Return (x, y) of the center of cell containing provided text 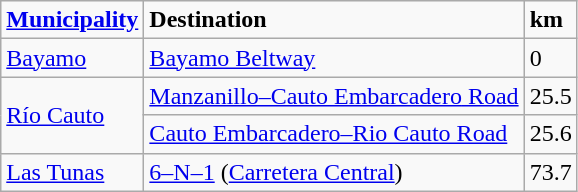
Municipality (72, 20)
6–N–1 (Carretera Central) (334, 172)
25.6 (550, 134)
Río Cauto (72, 115)
Bayamo (72, 58)
Manzanillo–Cauto Embarcadero Road (334, 96)
Destination (334, 20)
km (550, 20)
0 (550, 58)
Las Tunas (72, 172)
Bayamo Beltway (334, 58)
Cauto Embarcadero–Rio Cauto Road (334, 134)
25.5 (550, 96)
73.7 (550, 172)
